Search for the cell housing the specified text and yield its [x, y] center coordinate. 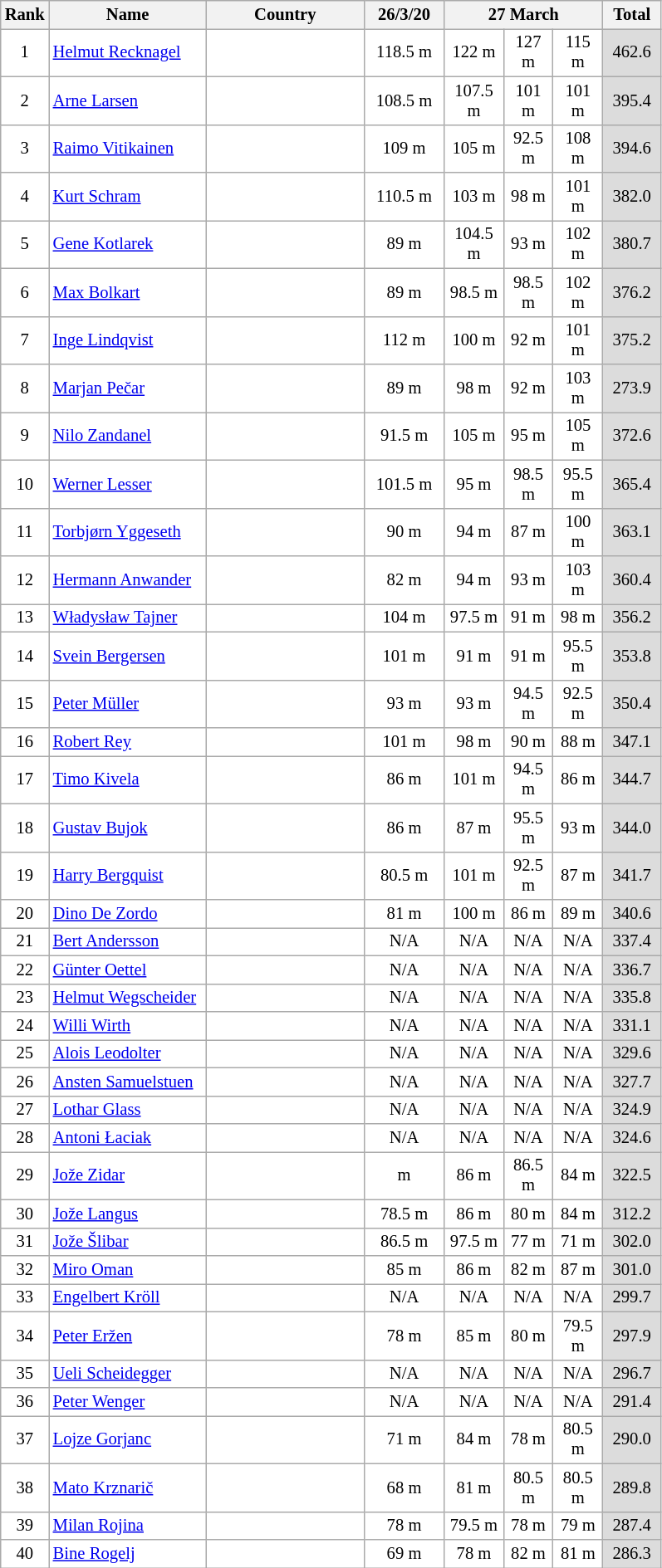
Nilo Zandanel [128, 436]
21 [25, 941]
30 [25, 1214]
22 [25, 970]
16 [25, 741]
2 [25, 100]
Peter Wenger [128, 1402]
29 [25, 1175]
Willi Wirth [128, 1025]
302.0 [632, 1242]
28 [25, 1138]
Bine Rogelj [128, 1553]
353.8 [632, 656]
299.7 [632, 1297]
7 [25, 340]
10 [25, 484]
395.4 [632, 100]
356.2 [632, 618]
104.5 m [473, 244]
17 [25, 779]
331.1 [632, 1025]
118.5 m [404, 52]
88 m [578, 741]
375.2 [632, 340]
24 [25, 1025]
365.4 [632, 484]
324.9 [632, 1110]
26 [25, 1082]
Country [285, 14]
329.6 [632, 1053]
78.5 m [404, 1214]
112 m [404, 340]
Torbjørn Yggeseth [128, 532]
108.5 m [404, 100]
Antoni Łaciak [128, 1138]
104 m [404, 618]
Miro Oman [128, 1269]
Lothar Glass [128, 1110]
27 [25, 1110]
341.7 [632, 876]
35 [25, 1374]
33 [25, 1297]
9 [25, 436]
Marjan Pečar [128, 388]
40 [25, 1553]
Gustav Bujok [128, 828]
38 [25, 1487]
12 [25, 580]
Rank [25, 14]
Name [128, 14]
31 [25, 1242]
462.6 [632, 52]
324.6 [632, 1138]
Inge Lindqvist [128, 340]
14 [25, 656]
322.5 [632, 1175]
79 m [578, 1526]
110.5 m [404, 197]
37 [25, 1439]
18 [25, 828]
101.5 m [404, 484]
336.7 [632, 970]
39 [25, 1526]
32 [25, 1269]
Peter Müller [128, 704]
273.9 [632, 388]
Kurt Schram [128, 197]
Hermann Anwander [128, 580]
77 m [528, 1242]
Helmut Wegscheider [128, 998]
287.4 [632, 1526]
108 m [578, 149]
344.0 [632, 828]
297.9 [632, 1336]
Total [632, 14]
347.1 [632, 741]
Ansten Samuelstuen [128, 1082]
360.4 [632, 580]
286.3 [632, 1553]
Bert Andersson [128, 941]
350.4 [632, 704]
380.7 [632, 244]
115 m [578, 52]
13 [25, 618]
23 [25, 998]
335.8 [632, 998]
26/3/20 [404, 14]
Władysław Tajner [128, 618]
11 [25, 532]
Jože Langus [128, 1214]
15 [25, 704]
394.6 [632, 149]
290.0 [632, 1439]
Lojze Gorjanc [128, 1439]
382.0 [632, 197]
Arne Larsen [128, 100]
1 [25, 52]
Svein Bergersen [128, 656]
34 [25, 1336]
19 [25, 876]
Timo Kivela [128, 779]
Peter Eržen [128, 1336]
363.1 [632, 532]
68 m [404, 1487]
Werner Lesser [128, 484]
Max Bolkart [128, 292]
Günter Oettel [128, 970]
107.5 m [473, 100]
340.6 [632, 914]
289.8 [632, 1487]
291.4 [632, 1402]
m [404, 1175]
6 [25, 292]
376.2 [632, 292]
20 [25, 914]
301.0 [632, 1269]
27 March [523, 14]
Milan Rojina [128, 1526]
3 [25, 149]
327.7 [632, 1082]
127 m [528, 52]
Mato Krznarič [128, 1487]
122 m [473, 52]
Alois Leodolter [128, 1053]
Ueli Scheidegger [128, 1374]
Jože Šlibar [128, 1242]
Jože Zidar [128, 1175]
Dino De Zordo [128, 914]
91.5 m [404, 436]
344.7 [632, 779]
36 [25, 1402]
69 m [404, 1553]
Engelbert Kröll [128, 1297]
Gene Kotlarek [128, 244]
4 [25, 197]
337.4 [632, 941]
Harry Bergquist [128, 876]
Raimo Vitikainen [128, 149]
5 [25, 244]
296.7 [632, 1374]
312.2 [632, 1214]
25 [25, 1053]
109 m [404, 149]
8 [25, 388]
Helmut Recknagel [128, 52]
372.6 [632, 436]
Robert Rey [128, 741]
